Locate the cell with the specified text and output its (x, y) center coordinate. 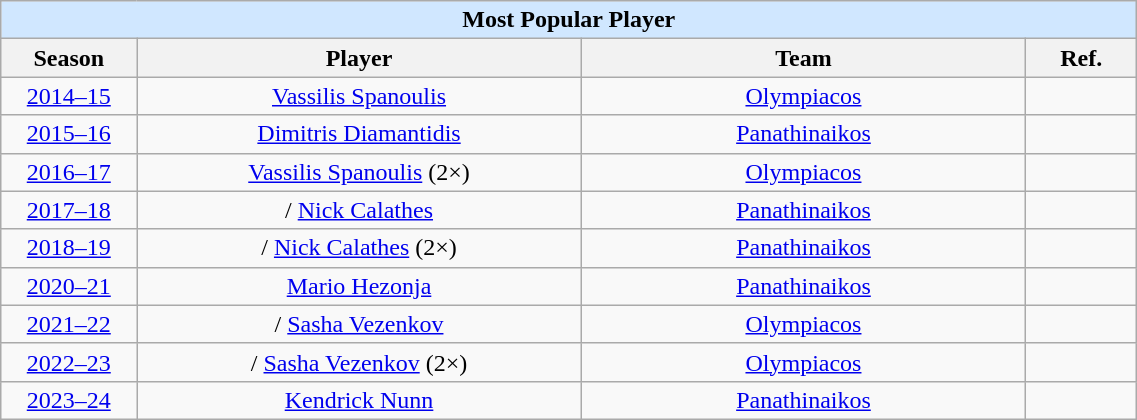
2021–22 (69, 324)
Kendrick Nunn (359, 400)
Team (803, 58)
Vassilis Spanoulis (359, 96)
Vassilis Spanoulis (2×) (359, 172)
2020–21 (69, 286)
2017–18 (69, 210)
Dimitris Diamantidis (359, 134)
2018–19 (69, 248)
Season (69, 58)
/ Nick Calathes (359, 210)
/ Nick Calathes (2×) (359, 248)
2022–23 (69, 362)
Most Popular Player (569, 20)
Mario Hezonja (359, 286)
Ref. (1082, 58)
/ Sasha Vezenkov (2×) (359, 362)
2023–24 (69, 400)
2015–16 (69, 134)
/ Sasha Vezenkov (359, 324)
Player (359, 58)
2016–17 (69, 172)
2014–15 (69, 96)
